Locate the cell with the specified text and output its [X, Y] center coordinate. 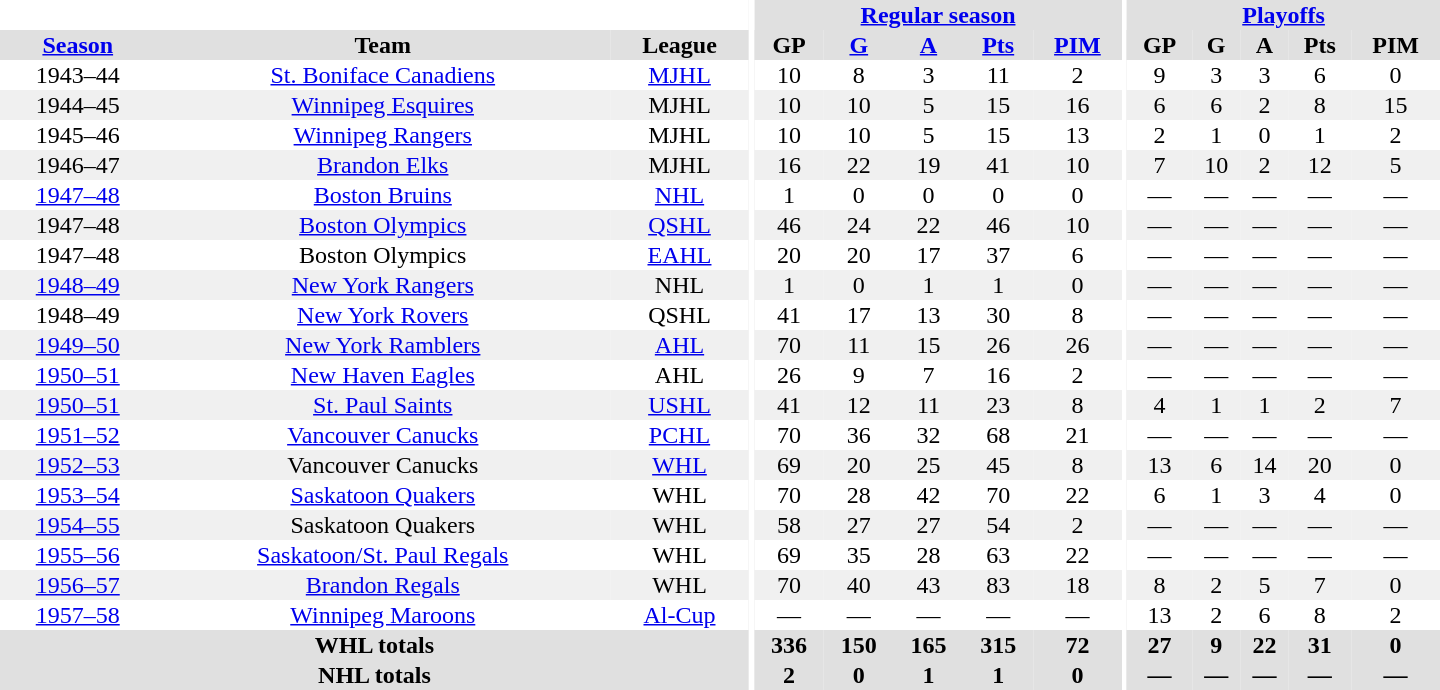
54 [998, 525]
Winnipeg Esquires [382, 105]
14 [1264, 465]
1944–45 [78, 105]
1955–56 [78, 555]
St. Paul Saints [382, 405]
150 [859, 645]
Brandon Regals [382, 585]
336 [789, 645]
Brandon Elks [382, 165]
New Haven Eagles [382, 375]
1949–50 [78, 345]
42 [929, 495]
21 [1078, 435]
30 [998, 315]
32 [929, 435]
Team [382, 45]
Regular season [938, 15]
New York Rangers [382, 285]
Winnipeg Maroons [382, 615]
USHL [680, 405]
St. Boniface Canadiens [382, 75]
Saskatoon/St. Paul Regals [382, 555]
WHL totals [374, 645]
1946–47 [78, 165]
Playoffs [1284, 15]
Season [78, 45]
New York Rovers [382, 315]
1951–52 [78, 435]
40 [859, 585]
League [680, 45]
24 [859, 225]
315 [998, 645]
31 [1320, 645]
EAHL [680, 255]
45 [998, 465]
1953–54 [78, 495]
NHL totals [374, 675]
1957–58 [78, 615]
72 [1078, 645]
35 [859, 555]
1954–55 [78, 525]
1945–46 [78, 135]
63 [998, 555]
1952–53 [78, 465]
19 [929, 165]
New York Ramblers [382, 345]
23 [998, 405]
25 [929, 465]
PCHL [680, 435]
68 [998, 435]
1956–57 [78, 585]
165 [929, 645]
Boston Bruins [382, 195]
Al-Cup [680, 615]
36 [859, 435]
58 [789, 525]
1943–44 [78, 75]
43 [929, 585]
Winnipeg Rangers [382, 135]
83 [998, 585]
18 [1078, 585]
37 [998, 255]
